Detect which cell encompasses the target text, then output its [x, y] center coordinate. 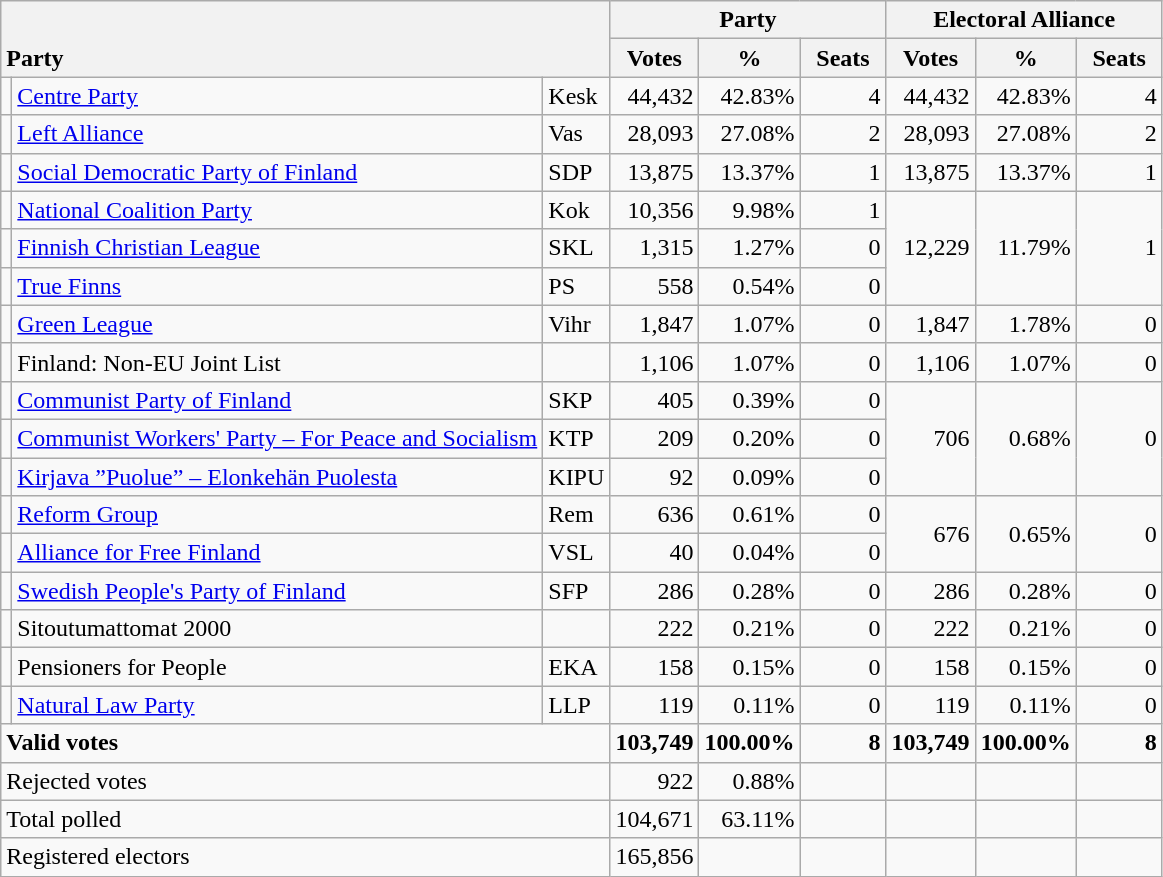
SDP [576, 172]
EKA [576, 667]
Vas [576, 134]
Vihr [576, 324]
0.54% [750, 286]
165,856 [654, 857]
National Coalition Party [278, 210]
Reform Group [278, 515]
Swedish People's Party of Finland [278, 591]
LLP [576, 705]
Natural Law Party [278, 705]
Kok [576, 210]
Kesk [576, 96]
Social Democratic Party of Finland [278, 172]
209 [654, 438]
63.11% [750, 819]
Finnish Christian League [278, 248]
SFP [576, 591]
Green League [278, 324]
0.88% [750, 781]
True Finns [278, 286]
KTP [576, 438]
1,315 [654, 248]
558 [654, 286]
0.65% [1026, 534]
9.98% [750, 210]
676 [930, 534]
12,229 [930, 248]
Communist Party of Finland [278, 400]
Registered electors [306, 857]
1.27% [750, 248]
SKP [576, 400]
Kirjava ”Puolue” – Elonkehän Puolesta [278, 477]
Sitoutumattomat 2000 [278, 629]
KIPU [576, 477]
0.09% [750, 477]
Electoral Alliance [1024, 20]
Communist Workers' Party – For Peace and Socialism [278, 438]
Pensioners for People [278, 667]
SKL [576, 248]
636 [654, 515]
Alliance for Free Finland [278, 553]
0.39% [750, 400]
104,671 [654, 819]
0.61% [750, 515]
VSL [576, 553]
1.78% [1026, 324]
Rejected votes [306, 781]
PS [576, 286]
Rem [576, 515]
10,356 [654, 210]
706 [930, 438]
Finland: Non-EU Joint List [278, 362]
Left Alliance [278, 134]
Total polled [306, 819]
11.79% [1026, 248]
0.04% [750, 553]
92 [654, 477]
0.20% [750, 438]
0.68% [1026, 438]
922 [654, 781]
405 [654, 400]
40 [654, 553]
Valid votes [306, 743]
Centre Party [278, 96]
